Scan for the cell matching the given text and deliver its [X, Y] coordinate at center. 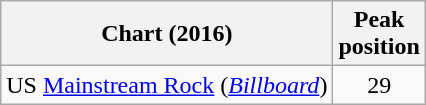
US Mainstream Rock (Billboard) [167, 85]
29 [379, 85]
Chart (2016) [167, 34]
Peakposition [379, 34]
